Identify which cell holds the provided text, then report its [x, y] central coordinate. 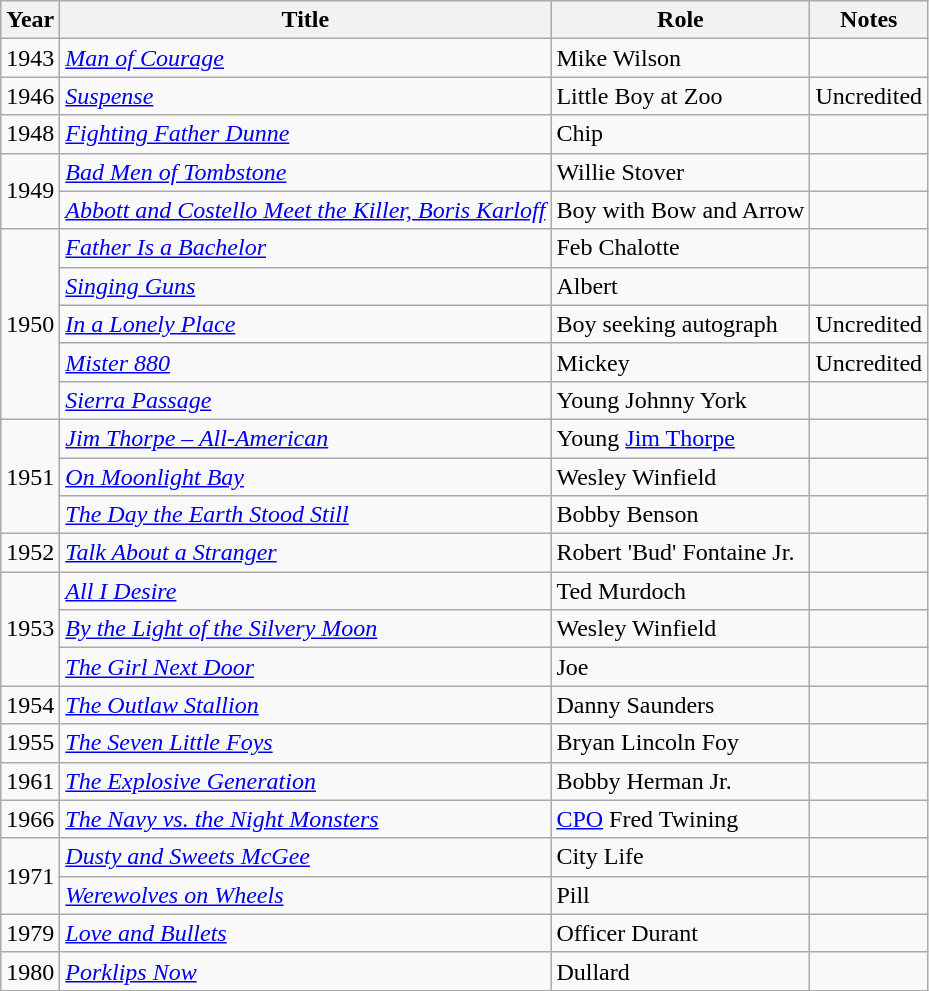
Porklips Now [306, 971]
1951 [30, 476]
Robert 'Bud' Fontaine Jr. [680, 553]
Year [30, 20]
The Outlaw Stallion [306, 705]
Singing Guns [306, 286]
1954 [30, 705]
The Day the Earth Stood Still [306, 515]
Fighting Father Dunne [306, 134]
1955 [30, 743]
1948 [30, 134]
1979 [30, 933]
Man of Courage [306, 58]
1966 [30, 819]
On Moonlight Bay [306, 477]
Little Boy at Zoo [680, 96]
The Explosive Generation [306, 781]
Willie Stover [680, 172]
Love and Bullets [306, 933]
CPO Fred Twining [680, 819]
Werewolves on Wheels [306, 895]
1943 [30, 58]
1953 [30, 629]
Feb Chalotte [680, 248]
Suspense [306, 96]
The Seven Little Foys [306, 743]
By the Light of the Silvery Moon [306, 629]
Boy with Bow and Arrow [680, 210]
Father Is a Bachelor [306, 248]
In a Lonely Place [306, 324]
1949 [30, 191]
Boy seeking autograph [680, 324]
1971 [30, 876]
1961 [30, 781]
Mike Wilson [680, 58]
Jim Thorpe – All-American [306, 438]
Chip [680, 134]
All I Desire [306, 591]
Sierra Passage [306, 400]
Bad Men of Tombstone [306, 172]
Joe [680, 667]
The Girl Next Door [306, 667]
The Navy vs. the Night Monsters [306, 819]
Talk About a Stranger [306, 553]
Pill [680, 895]
Mister 880 [306, 362]
Ted Murdoch [680, 591]
Title [306, 20]
Young Johnny York [680, 400]
1950 [30, 324]
Notes [869, 20]
Albert [680, 286]
Bryan Lincoln Foy [680, 743]
Abbott and Costello Meet the Killer, Boris Karloff [306, 210]
Mickey [680, 362]
1980 [30, 971]
Role [680, 20]
Bobby Benson [680, 515]
1946 [30, 96]
Young Jim Thorpe [680, 438]
Bobby Herman Jr. [680, 781]
Officer Durant [680, 933]
1952 [30, 553]
Dullard [680, 971]
City Life [680, 857]
Danny Saunders [680, 705]
Dusty and Sweets McGee [306, 857]
